Extract the [x, y] coordinate from the center of the cell holding the provided text.  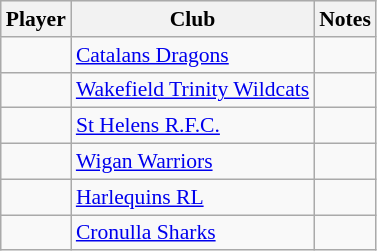
Harlequins RL [192, 197]
Catalans Dragons [192, 55]
Club [192, 19]
Wakefield Trinity Wildcats [192, 90]
Player [36, 19]
Wigan Warriors [192, 162]
Notes [345, 19]
Cronulla Sharks [192, 233]
St Helens R.F.C. [192, 126]
